Detect which cell encompasses the target text, then output its (x, y) center coordinate. 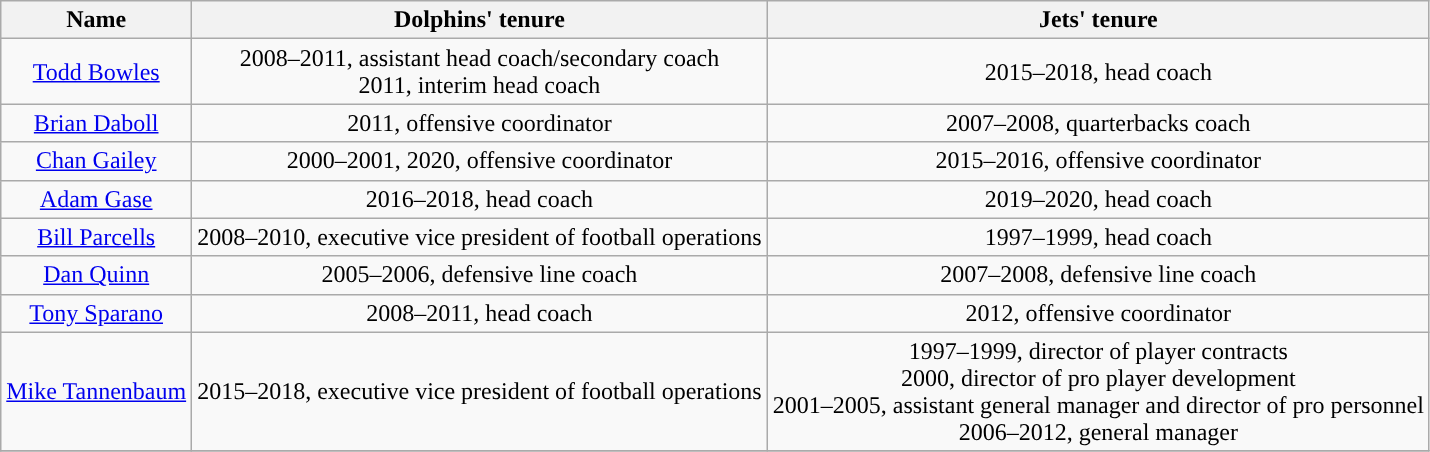
Dan Quinn (96, 275)
Todd Bowles (96, 72)
2008–2011, head coach (480, 313)
Chan Gailey (96, 161)
2012, offensive coordinator (1098, 313)
Name (96, 20)
2005–2006, defensive line coach (480, 275)
2007–2008, defensive line coach (1098, 275)
Tony Sparano (96, 313)
Adam Gase (96, 199)
Brian Daboll (96, 123)
2019–2020, head coach (1098, 199)
2011, offensive coordinator (480, 123)
2015–2016, offensive coordinator (1098, 161)
2008–2011, assistant head coach/secondary coach2011, interim head coach (480, 72)
2007–2008, quarterbacks coach (1098, 123)
Mike Tannenbaum (96, 392)
2000–2001, 2020, offensive coordinator (480, 161)
2008–2010, executive vice president of football operations (480, 237)
Dolphins' tenure (480, 20)
Jets' tenure (1098, 20)
1997–1999, head coach (1098, 237)
2015–2018, head coach (1098, 72)
2015–2018, executive vice president of football operations (480, 392)
Bill Parcells (96, 237)
2016–2018, head coach (480, 199)
